Identify which cell holds the provided text, then report its (X, Y) central coordinate. 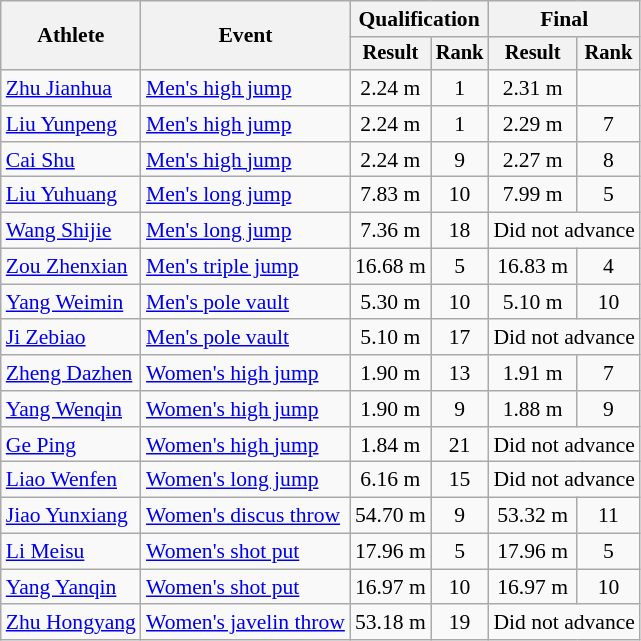
1.84 m (390, 445)
2.31 m (532, 88)
Final (564, 19)
13 (460, 373)
2.27 m (532, 160)
Liao Wenfen (71, 480)
Zhu Jianhua (71, 88)
Yang Wenqin (71, 409)
1.91 m (532, 373)
Zou Zhenxian (71, 267)
7.83 m (390, 195)
Athlete (71, 36)
4 (608, 267)
Liu Yunpeng (71, 124)
16.68 m (390, 267)
Ge Ping (71, 445)
2.29 m (532, 124)
5.30 m (390, 302)
Yang Yanqin (71, 587)
15 (460, 480)
Li Meisu (71, 552)
Event (246, 36)
53.32 m (532, 516)
Yang Weimin (71, 302)
Women's discus throw (246, 516)
Zheng Dazhen (71, 373)
7.36 m (390, 231)
Zhu Hongyang (71, 623)
54.70 m (390, 516)
Women's javelin throw (246, 623)
19 (460, 623)
11 (608, 516)
7.99 m (532, 195)
18 (460, 231)
21 (460, 445)
Wang Shijie (71, 231)
16.83 m (532, 267)
Ji Zebiao (71, 338)
53.18 m (390, 623)
Jiao Yunxiang (71, 516)
6.16 m (390, 480)
Men's triple jump (246, 267)
Liu Yuhuang (71, 195)
1.88 m (532, 409)
17 (460, 338)
Women's long jump (246, 480)
8 (608, 160)
Qualification (419, 19)
Cai Shu (71, 160)
